Locate the cell with the specified text and output its [x, y] center coordinate. 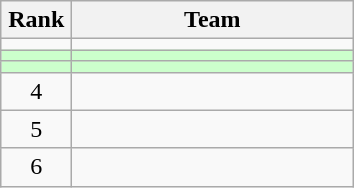
6 [36, 167]
4 [36, 91]
Team [212, 20]
5 [36, 129]
Rank [36, 20]
